Return the (X, Y) coordinate for the center point of the cell that contains the specified text.  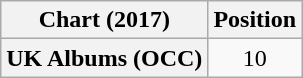
Position (255, 20)
UK Albums (OCC) (104, 58)
Chart (2017) (104, 20)
10 (255, 58)
